Output the (X, Y) coordinate of the center of the cell containing the given text.  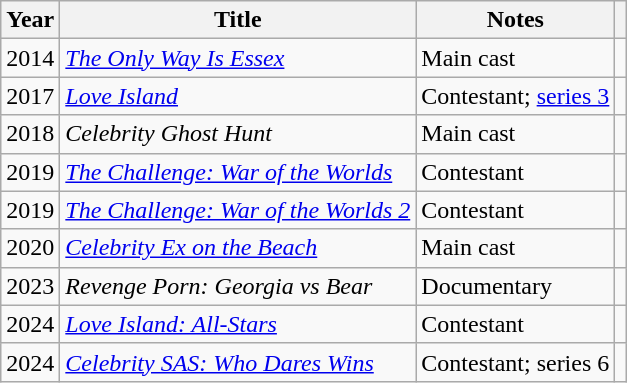
Revenge Porn: Georgia vs Bear (238, 286)
Title (238, 20)
Celebrity SAS: Who Dares Wins (238, 362)
The Only Way Is Essex (238, 58)
2023 (30, 286)
Notes (516, 20)
Year (30, 20)
2017 (30, 96)
Celebrity Ghost Hunt (238, 134)
Contestant; series 6 (516, 362)
2018 (30, 134)
2020 (30, 248)
Love Island (238, 96)
Celebrity Ex on the Beach (238, 248)
Contestant; series 3 (516, 96)
The Challenge: War of the Worlds 2 (238, 210)
Love Island: All-Stars (238, 324)
Documentary (516, 286)
2014 (30, 58)
The Challenge: War of the Worlds (238, 172)
